From the cell containing the given text, extract its center point as (x, y) coordinate. 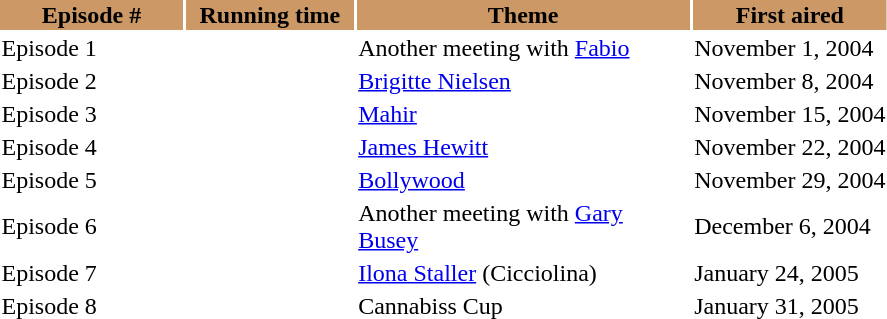
January 24, 2005 (790, 273)
November 15, 2004 (790, 114)
James Hewitt (524, 147)
Brigitte Nielsen (524, 81)
Theme (524, 15)
Episode 1 (92, 48)
Episode 2 (92, 81)
Mahir (524, 114)
Running time (270, 15)
November 1, 2004 (790, 48)
November 22, 2004 (790, 147)
November 29, 2004 (790, 180)
December 6, 2004 (790, 226)
Episode 7 (92, 273)
Another meeting with Fabio (524, 48)
Episode 6 (92, 226)
Episode 3 (92, 114)
Episode # (92, 15)
Episode 4 (92, 147)
Bollywood (524, 180)
Episode 5 (92, 180)
First aired (790, 15)
November 8, 2004 (790, 81)
Another meeting with Gary Busey (524, 226)
Ilona Staller (Cicciolina) (524, 273)
